Capture the cell that displays the provided text and extract its (X, Y) central coordinate. 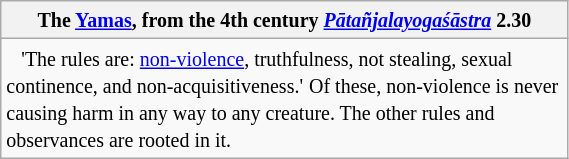
The Yamas, from the 4th century Pātañjalayogaśāstra 2.30 (284, 20)
